Output the (x, y) coordinate of the center of the cell containing the given text.  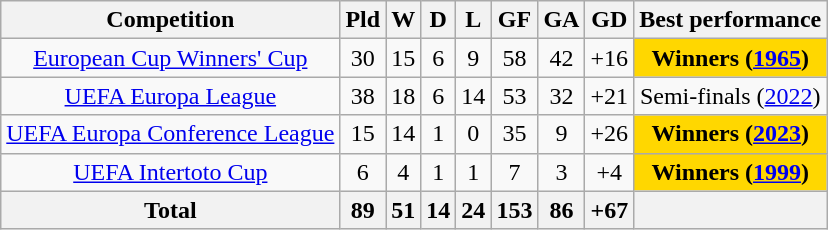
Winners (1965) (730, 58)
24 (474, 210)
UEFA Europa Conference League (170, 134)
+16 (610, 58)
0 (474, 134)
32 (562, 96)
3 (562, 172)
UEFA Europa League (170, 96)
89 (363, 210)
+67 (610, 210)
GD (610, 20)
European Cup Winners' Cup (170, 58)
38 (363, 96)
35 (514, 134)
Winners (1999) (730, 172)
30 (363, 58)
Total (170, 210)
D (438, 20)
Best performance (730, 20)
Winners (2023) (730, 134)
Pld (363, 20)
53 (514, 96)
Competition (170, 20)
4 (404, 172)
UEFA Intertoto Cup (170, 172)
+26 (610, 134)
18 (404, 96)
GA (562, 20)
153 (514, 210)
86 (562, 210)
L (474, 20)
51 (404, 210)
+4 (610, 172)
Semi-finals (2022) (730, 96)
42 (562, 58)
W (404, 20)
+21 (610, 96)
GF (514, 20)
58 (514, 58)
7 (514, 172)
